Locate the cell with the specified text and output its (x, y) center coordinate. 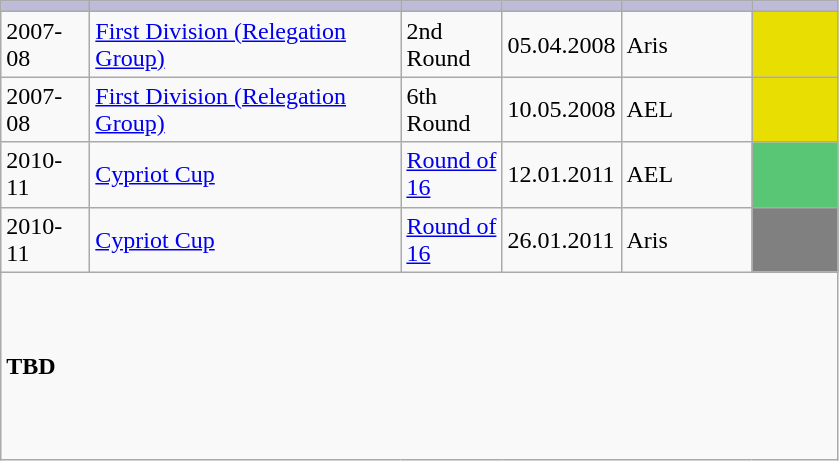
26.01.2011 (562, 240)
10.05.2008 (562, 110)
TBD (420, 366)
05.04.2008 (562, 44)
12.01.2011 (562, 174)
2nd Round (452, 44)
6th Round (452, 110)
